Provide the (X, Y) coordinate of the cell's center where the given text is located.  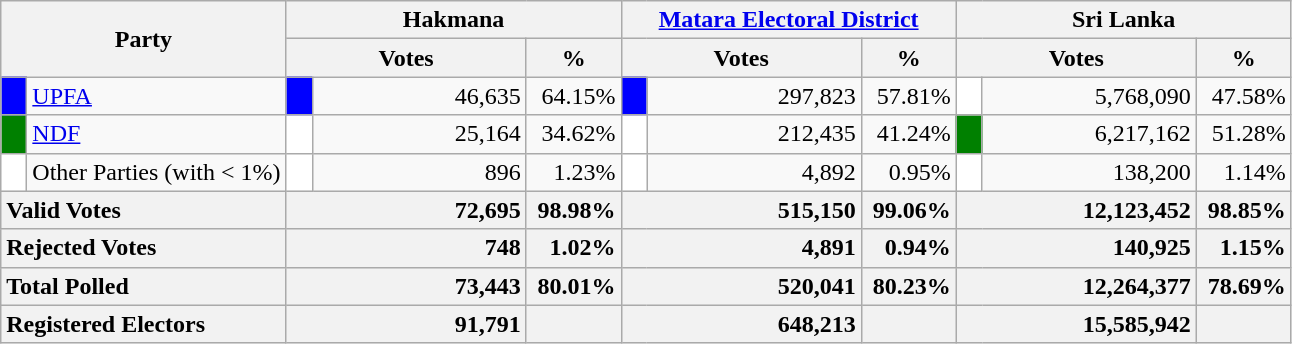
64.15% (574, 96)
25,164 (419, 134)
15,585,942 (1076, 324)
Party (144, 39)
Other Parties (with < 1%) (156, 172)
212,435 (754, 134)
1.23% (574, 172)
748 (406, 248)
78.69% (1244, 286)
Rejected Votes (144, 248)
6,217,162 (1089, 134)
1.15% (1244, 248)
896 (419, 172)
NDF (156, 134)
4,892 (754, 172)
297,823 (754, 96)
4,891 (741, 248)
51.28% (1244, 134)
72,695 (406, 210)
46,635 (419, 96)
Matara Electoral District (788, 20)
UPFA (156, 96)
Total Polled (144, 286)
1.14% (1244, 172)
1.02% (574, 248)
41.24% (908, 134)
Valid Votes (144, 210)
140,925 (1076, 248)
80.23% (908, 286)
12,123,452 (1076, 210)
47.58% (1244, 96)
57.81% (908, 96)
99.06% (908, 210)
80.01% (574, 286)
34.62% (574, 134)
648,213 (741, 324)
98.85% (1244, 210)
138,200 (1089, 172)
0.95% (908, 172)
98.98% (574, 210)
Hakmana (454, 20)
5,768,090 (1089, 96)
Sri Lanka (1124, 20)
Registered Electors (144, 324)
0.94% (908, 248)
73,443 (406, 286)
12,264,377 (1076, 286)
515,150 (741, 210)
520,041 (741, 286)
91,791 (406, 324)
